Capture the cell that displays the provided text and extract its (X, Y) central coordinate. 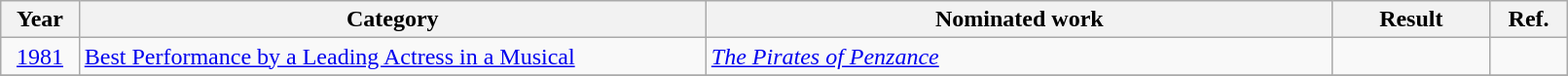
Nominated work (1019, 19)
Result (1411, 19)
1981 (40, 57)
Category (392, 19)
Ref. (1528, 19)
The Pirates of Penzance (1019, 57)
Year (40, 19)
Best Performance by a Leading Actress in a Musical (392, 57)
